Determine the [X, Y] coordinate at the center of the cell enclosing the given text.  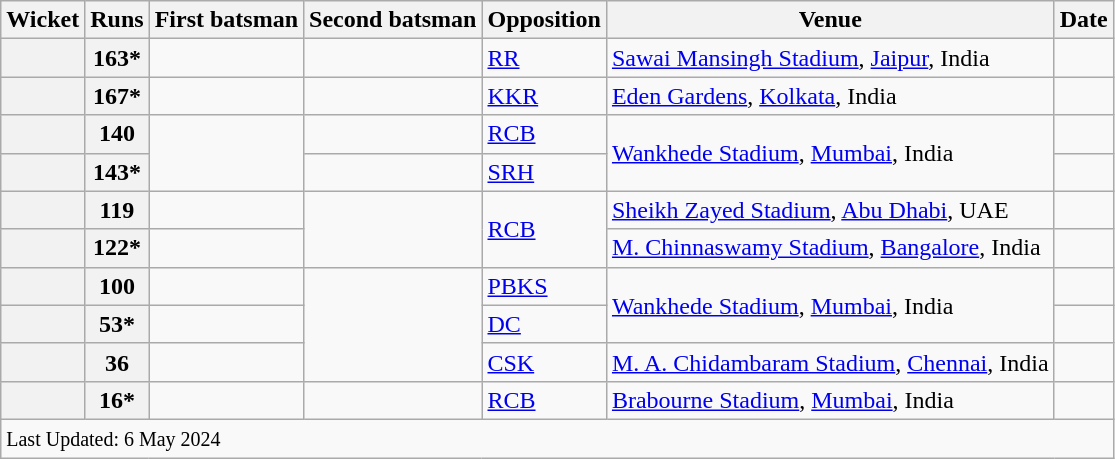
Eden Gardens, Kolkata, India [830, 96]
First batsman [226, 20]
143* [117, 172]
16* [117, 400]
RR [544, 58]
100 [117, 286]
Runs [117, 20]
Sheikh Zayed Stadium, Abu Dhabi, UAE [830, 210]
Second batsman [393, 20]
53* [117, 324]
36 [117, 362]
Opposition [544, 20]
PBKS [544, 286]
KKR [544, 96]
Wicket [43, 20]
CSK [544, 362]
DC [544, 324]
122* [117, 248]
167* [117, 96]
M. Chinnaswamy Stadium, Bangalore, India [830, 248]
SRH [544, 172]
M. A. Chidambaram Stadium, Chennai, India [830, 362]
Brabourne Stadium, Mumbai, India [830, 400]
Last Updated: 6 May 2024 [557, 438]
119 [117, 210]
163* [117, 58]
Sawai Mansingh Stadium, Jaipur, India [830, 58]
140 [117, 134]
Date [1084, 20]
Venue [830, 20]
